Determine the [x, y] coordinate at the center of the cell enclosing the given text.  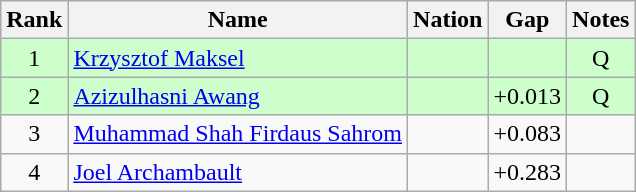
Nation [448, 20]
Rank [34, 20]
1 [34, 58]
Krzysztof Maksel [238, 58]
Gap [528, 20]
+0.283 [528, 172]
Muhammad Shah Firdaus Sahrom [238, 134]
Azizulhasni Awang [238, 96]
+0.013 [528, 96]
Joel Archambault [238, 172]
Notes [601, 20]
4 [34, 172]
3 [34, 134]
2 [34, 96]
+0.083 [528, 134]
Name [238, 20]
